Determine the (x, y) coordinate at the center of the cell enclosing the given text.  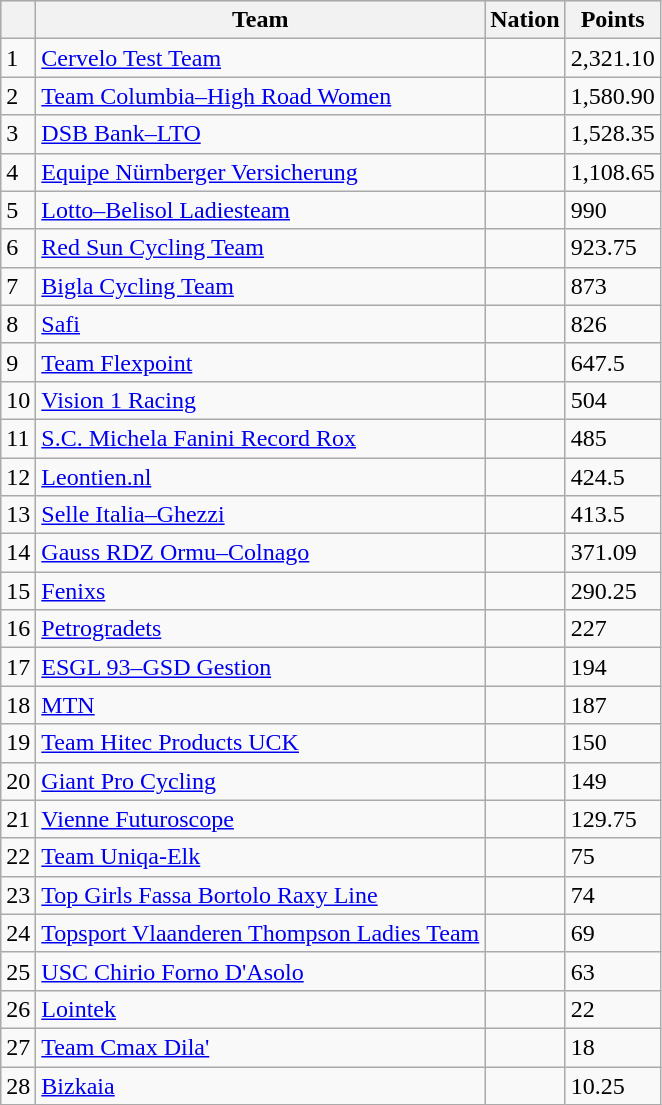
S.C. Michela Fanini Record Rox (260, 438)
413.5 (612, 515)
647.5 (612, 362)
19 (18, 743)
63 (612, 971)
1,528.35 (612, 134)
MTN (260, 705)
Safi (260, 324)
69 (612, 933)
21 (18, 819)
Leontien.nl (260, 477)
Bizkaia (260, 1085)
227 (612, 629)
15 (18, 591)
74 (612, 895)
4 (18, 172)
8 (18, 324)
2,321.10 (612, 58)
923.75 (612, 248)
2 (18, 96)
Red Sun Cycling Team (260, 248)
187 (612, 705)
Team Hitec Products UCK (260, 743)
Team Columbia–High Road Women (260, 96)
1,580.90 (612, 96)
504 (612, 400)
Fenixs (260, 591)
9 (18, 362)
Top Girls Fassa Bortolo Raxy Line (260, 895)
Cervelo Test Team (260, 58)
290.25 (612, 591)
11 (18, 438)
Nation (525, 20)
10 (18, 400)
485 (612, 438)
6 (18, 248)
Team (260, 20)
3 (18, 134)
873 (612, 286)
Vision 1 Racing (260, 400)
10.25 (612, 1085)
27 (18, 1047)
990 (612, 210)
Team Uniqa-Elk (260, 857)
1,108.65 (612, 172)
13 (18, 515)
12 (18, 477)
Giant Pro Cycling (260, 781)
28 (18, 1085)
Points (612, 20)
150 (612, 743)
Bigla Cycling Team (260, 286)
USC Chirio Forno D'Asolo (260, 971)
129.75 (612, 819)
17 (18, 667)
Lotto–Belisol Ladiesteam (260, 210)
Petrogradets (260, 629)
Selle Italia–Ghezzi (260, 515)
Team Cmax Dila' (260, 1047)
424.5 (612, 477)
Equipe Nürnberger Versicherung (260, 172)
16 (18, 629)
Vienne Futuroscope (260, 819)
75 (612, 857)
20 (18, 781)
25 (18, 971)
Topsport Vlaanderen Thompson Ladies Team (260, 933)
DSB Bank–LTO (260, 134)
26 (18, 1009)
Gauss RDZ Ormu–Colnago (260, 553)
149 (612, 781)
Team Flexpoint (260, 362)
23 (18, 895)
5 (18, 210)
826 (612, 324)
194 (612, 667)
371.09 (612, 553)
24 (18, 933)
1 (18, 58)
ESGL 93–GSD Gestion (260, 667)
14 (18, 553)
7 (18, 286)
Lointek (260, 1009)
